Identify which cell holds the provided text, then report its [X, Y] central coordinate. 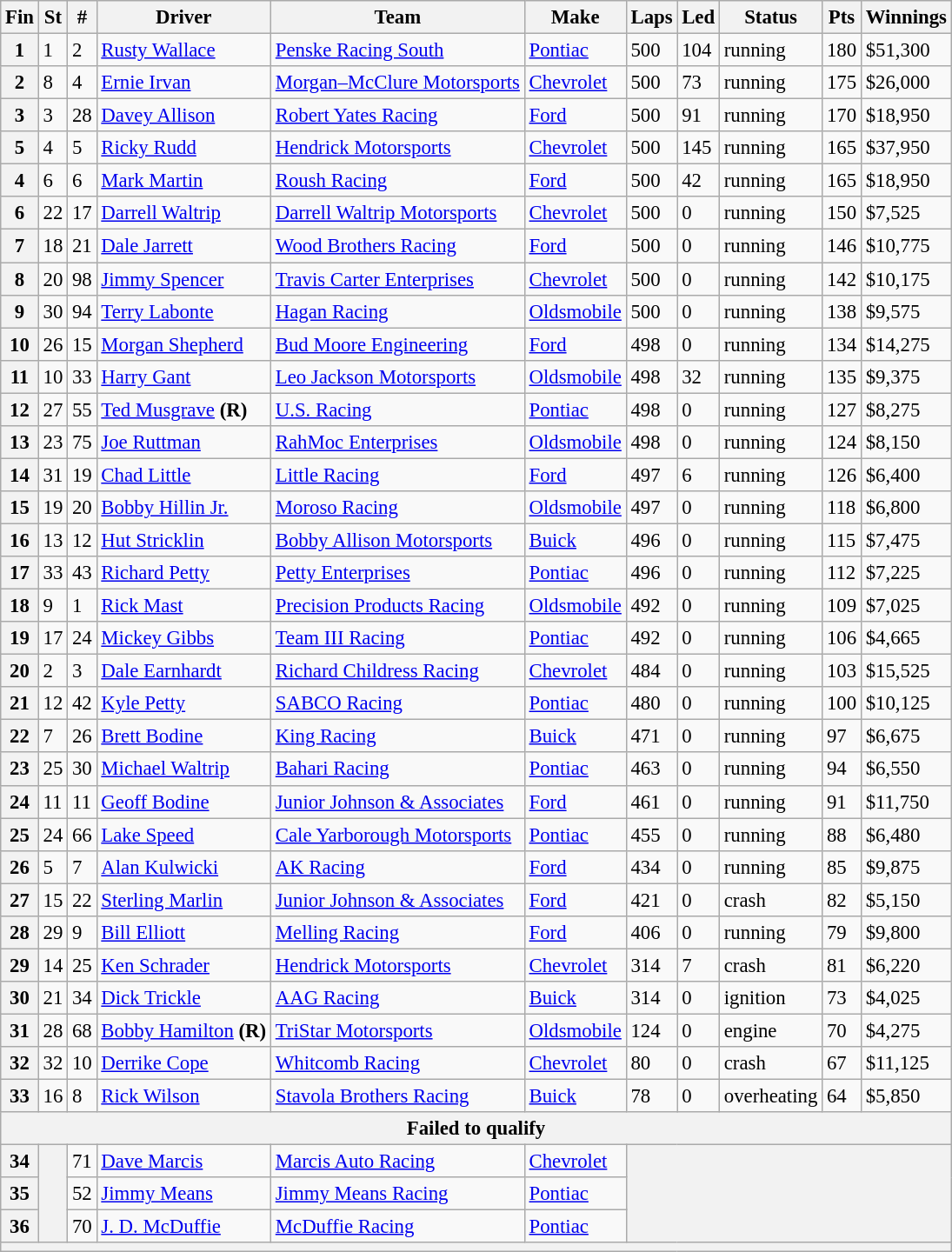
135 [842, 376]
Team [397, 17]
$7,225 [906, 573]
$6,550 [906, 769]
Driver [183, 17]
180 [842, 50]
$14,275 [906, 344]
Ken Schrader [183, 965]
Geoff Bodine [183, 802]
Michael Waltrip [183, 769]
Harry Gant [183, 376]
Petty Enterprises [397, 573]
112 [842, 573]
Dale Earnhardt [183, 671]
Winnings [906, 17]
AK Racing [397, 867]
$8,150 [906, 443]
RahMoc Enterprises [397, 443]
36 [20, 1227]
471 [652, 736]
$6,400 [906, 475]
Morgan Shepherd [183, 344]
Dale Jarrett [183, 246]
484 [652, 671]
103 [842, 671]
AAG Racing [397, 998]
Jimmy Means Racing [397, 1194]
$9,800 [906, 933]
Lake Speed [183, 835]
Derrike Cope [183, 1063]
43 [82, 573]
97 [842, 736]
Bobby Hamilton (R) [183, 1030]
Richard Childress Racing [397, 671]
$37,950 [906, 148]
81 [842, 965]
118 [842, 508]
66 [82, 835]
Ricky Rudd [183, 148]
88 [842, 835]
$4,025 [906, 998]
75 [82, 443]
67 [842, 1063]
Marcis Auto Racing [397, 1162]
$11,750 [906, 802]
$9,875 [906, 867]
Leo Jackson Motorsports [397, 376]
100 [842, 703]
85 [842, 867]
170 [842, 116]
Robert Yates Racing [397, 116]
# [82, 17]
$7,525 [906, 213]
Fin [20, 17]
134 [842, 344]
52 [82, 1194]
82 [842, 900]
150 [842, 213]
$7,025 [906, 606]
Melling Racing [397, 933]
Hut Stricklin [183, 540]
406 [652, 933]
Hagan Racing [397, 311]
35 [20, 1194]
Davey Allison [183, 116]
$9,575 [906, 311]
King Racing [397, 736]
Make [576, 17]
$9,375 [906, 376]
$8,275 [906, 410]
175 [842, 83]
Wood Brothers Racing [397, 246]
55 [82, 410]
98 [82, 279]
Team III Racing [397, 638]
$6,675 [906, 736]
80 [652, 1063]
Pts [842, 17]
138 [842, 311]
64 [842, 1096]
104 [699, 50]
Kyle Petty [183, 703]
$6,800 [906, 508]
Bahari Racing [397, 769]
$4,275 [906, 1030]
$26,000 [906, 83]
Dick Trickle [183, 998]
115 [842, 540]
145 [699, 148]
Morgan–McClure Motorsports [397, 83]
Bobby Allison Motorsports [397, 540]
Darrell Waltrip Motorsports [397, 213]
$15,525 [906, 671]
St [52, 17]
Alan Kulwicki [183, 867]
126 [842, 475]
Stavola Brothers Racing [397, 1096]
461 [652, 802]
Chad Little [183, 475]
106 [842, 638]
$5,850 [906, 1096]
Richard Petty [183, 573]
TriStar Motorsports [397, 1030]
Rick Mast [183, 606]
Whitcomb Racing [397, 1063]
$6,220 [906, 965]
78 [652, 1096]
Status [770, 17]
Rick Wilson [183, 1096]
U.S. Racing [397, 410]
Bobby Hillin Jr. [183, 508]
Joe Ruttman [183, 443]
Ernie Irvan [183, 83]
Jimmy Spencer [183, 279]
$7,475 [906, 540]
Dave Marcis [183, 1162]
146 [842, 246]
Terry Labonte [183, 311]
142 [842, 279]
Mickey Gibbs [183, 638]
463 [652, 769]
Failed to qualify [476, 1129]
127 [842, 410]
455 [652, 835]
Cale Yarborough Motorsports [397, 835]
McDuffie Racing [397, 1227]
79 [842, 933]
$4,665 [906, 638]
Travis Carter Enterprises [397, 279]
$6,480 [906, 835]
Rusty Wallace [183, 50]
Jimmy Means [183, 1194]
Mark Martin [183, 181]
$10,775 [906, 246]
421 [652, 900]
Brett Bodine [183, 736]
$51,300 [906, 50]
$10,125 [906, 703]
Laps [652, 17]
$10,175 [906, 279]
Bud Moore Engineering [397, 344]
SABCO Racing [397, 703]
434 [652, 867]
$11,125 [906, 1063]
engine [770, 1030]
Sterling Marlin [183, 900]
Penske Racing South [397, 50]
109 [842, 606]
480 [652, 703]
Ted Musgrave (R) [183, 410]
71 [82, 1162]
overheating [770, 1096]
Led [699, 17]
Little Racing [397, 475]
$5,150 [906, 900]
Moroso Racing [397, 508]
68 [82, 1030]
Roush Racing [397, 181]
J. D. McDuffie [183, 1227]
Darrell Waltrip [183, 213]
Bill Elliott [183, 933]
ignition [770, 998]
Precision Products Racing [397, 606]
